Find where the given text appears and provide that cell's center as (X, Y) coordinate. 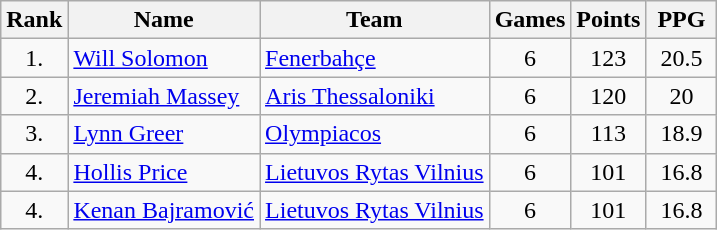
20.5 (682, 58)
Team (375, 20)
120 (608, 96)
123 (608, 58)
Hollis Price (164, 172)
18.9 (682, 134)
1. (34, 58)
Olympiacos (375, 134)
PPG (682, 20)
Lynn Greer (164, 134)
Points (608, 20)
Name (164, 20)
Jeremiah Massey (164, 96)
Kenan Bajramović (164, 210)
Games (530, 20)
20 (682, 96)
Aris Thessaloniki (375, 96)
Will Solomon (164, 58)
Rank (34, 20)
113 (608, 134)
Fenerbahçe (375, 58)
2. (34, 96)
3. (34, 134)
